Pinpoint the cell where the given text exists, returning its [x, y] midpoint coordinate. 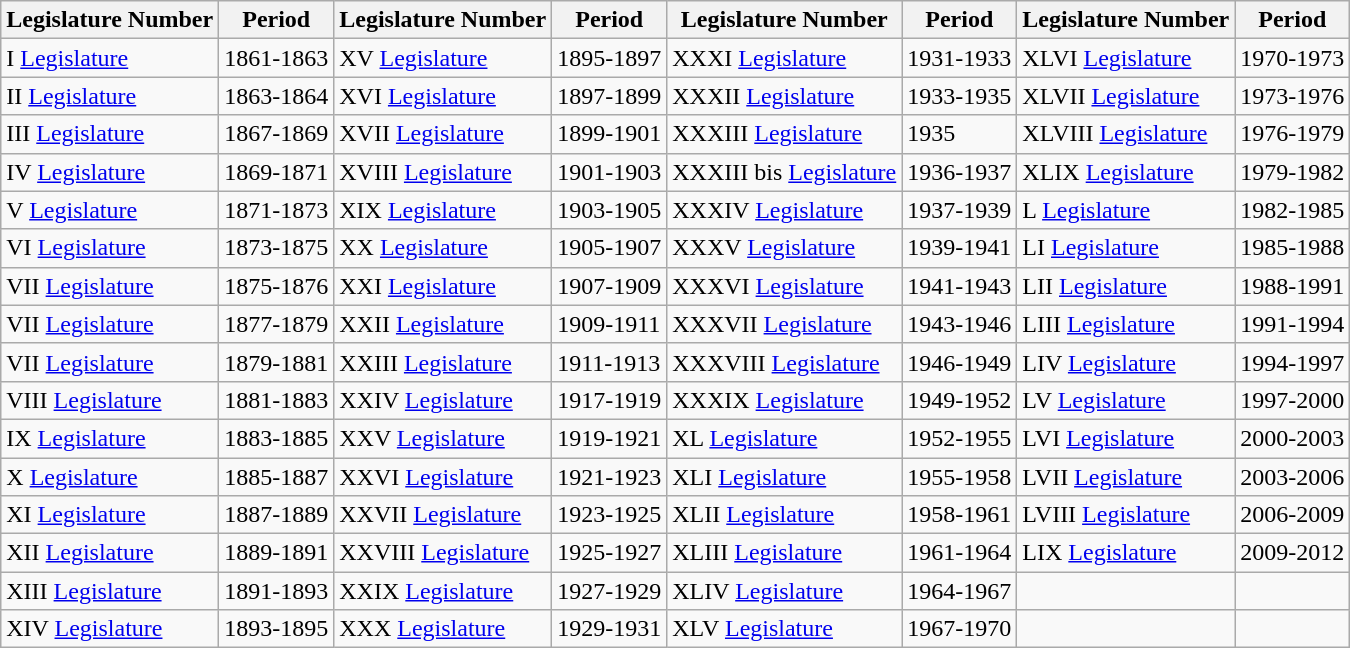
XXIX Legislature [443, 591]
1909-1911 [610, 324]
XXXV Legislature [784, 248]
1958-1961 [960, 515]
LV Legislature [1126, 400]
XII Legislature [110, 553]
VI Legislature [110, 248]
XLVII Legislature [1126, 96]
1994-1997 [1292, 362]
1863-1864 [276, 96]
XV Legislature [443, 58]
XXXVI Legislature [784, 286]
2006-2009 [1292, 515]
XXVIII Legislature [443, 553]
XVIII Legislature [443, 172]
III Legislature [110, 134]
II Legislature [110, 96]
1976-1979 [1292, 134]
1929-1931 [610, 629]
1861-1863 [276, 58]
1905-1907 [610, 248]
XXXVII Legislature [784, 324]
XLIII Legislature [784, 553]
XXXIII Legislature [784, 134]
L Legislature [1126, 210]
1955-1958 [960, 477]
1871-1873 [276, 210]
V Legislature [110, 210]
1923-1925 [610, 515]
X Legislature [110, 477]
XVII Legislature [443, 134]
LVIII Legislature [1126, 515]
1935 [960, 134]
XXXIII bis Legislature [784, 172]
IV Legislature [110, 172]
1949-1952 [960, 400]
1939-1941 [960, 248]
1901-1903 [610, 172]
XIII Legislature [110, 591]
1903-1905 [610, 210]
1997-2000 [1292, 400]
XXXII Legislature [784, 96]
1937-1939 [960, 210]
1895-1897 [610, 58]
XXVI Legislature [443, 477]
1873-1875 [276, 248]
1887-1889 [276, 515]
XLIV Legislature [784, 591]
XXXI Legislature [784, 58]
XIX Legislature [443, 210]
1936-1937 [960, 172]
LVI Legislature [1126, 438]
XXX Legislature [443, 629]
XLII Legislature [784, 515]
1891-1893 [276, 591]
1979-1982 [1292, 172]
XLIX Legislature [1126, 172]
XVI Legislature [443, 96]
XXIII Legislature [443, 362]
1899-1901 [610, 134]
1943-1946 [960, 324]
1967-1970 [960, 629]
2003-2006 [1292, 477]
1869-1871 [276, 172]
1941-1943 [960, 286]
1982-1985 [1292, 210]
1927-1929 [610, 591]
1961-1964 [960, 553]
1879-1881 [276, 362]
XXIV Legislature [443, 400]
XLVI Legislature [1126, 58]
1931-1933 [960, 58]
1946-1949 [960, 362]
1867-1869 [276, 134]
XLI Legislature [784, 477]
1907-1909 [610, 286]
1893-1895 [276, 629]
XXVII Legislature [443, 515]
1881-1883 [276, 400]
LVII Legislature [1126, 477]
1970-1973 [1292, 58]
1991-1994 [1292, 324]
XXXIX Legislature [784, 400]
1889-1891 [276, 553]
XIV Legislature [110, 629]
LII Legislature [1126, 286]
1973-1976 [1292, 96]
XL Legislature [784, 438]
XLV Legislature [784, 629]
I Legislature [110, 58]
IX Legislature [110, 438]
1917-1919 [610, 400]
XI Legislature [110, 515]
1875-1876 [276, 286]
1952-1955 [960, 438]
1919-1921 [610, 438]
XLVIII Legislature [1126, 134]
LIII Legislature [1126, 324]
2000-2003 [1292, 438]
VIII Legislature [110, 400]
1925-1927 [610, 553]
XXXVIII Legislature [784, 362]
XXV Legislature [443, 438]
1964-1967 [960, 591]
1988-1991 [1292, 286]
1985-1988 [1292, 248]
XXI Legislature [443, 286]
XXXIV Legislature [784, 210]
1921-1923 [610, 477]
XXII Legislature [443, 324]
LIX Legislature [1126, 553]
LIV Legislature [1126, 362]
1883-1885 [276, 438]
1885-1887 [276, 477]
1877-1879 [276, 324]
2009-2012 [1292, 553]
LI Legislature [1126, 248]
XX Legislature [443, 248]
1933-1935 [960, 96]
1911-1913 [610, 362]
1897-1899 [610, 96]
